Find where the given text appears and provide that cell's center as [X, Y] coordinate. 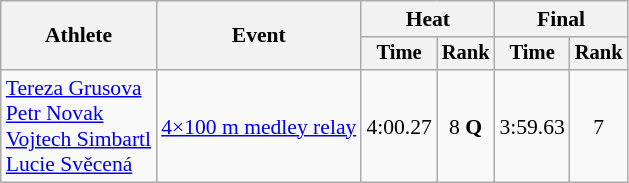
Tereza GrusovaPetr NovakVojtech SimbartlLucie Svěcená [78, 126]
4×100 m medley relay [258, 126]
4:00.27 [398, 126]
7 [599, 126]
Event [258, 36]
3:59.63 [532, 126]
Final [560, 19]
Heat [428, 19]
8 Q [466, 126]
Athlete [78, 36]
